From the cell containing the given text, extract its center point as (x, y) coordinate. 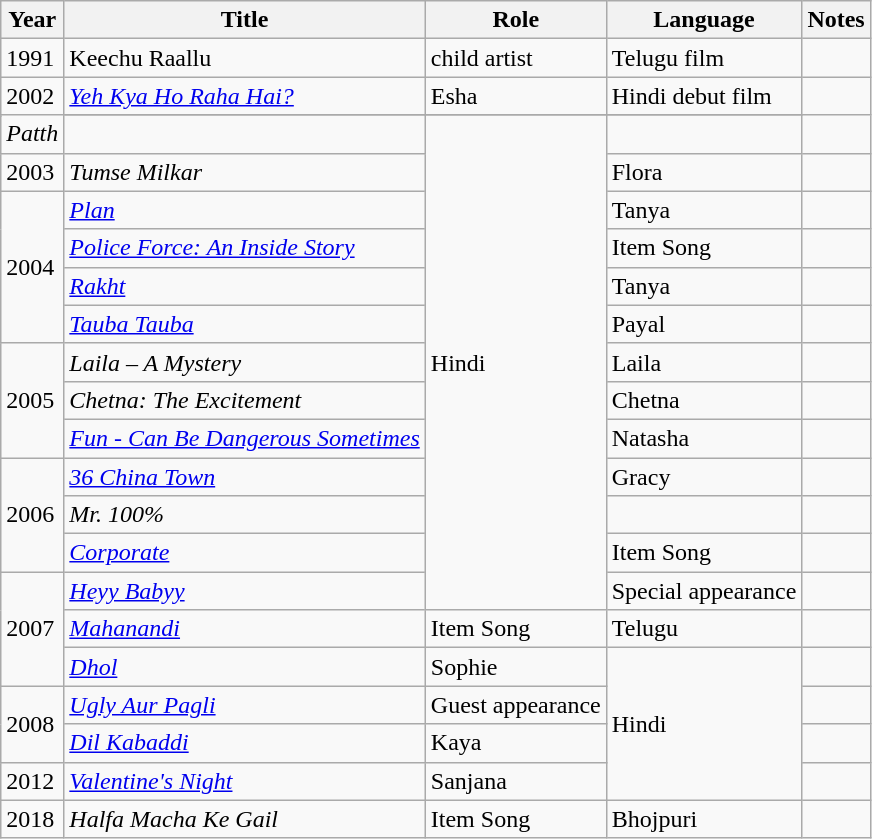
Esha (516, 96)
Plan (244, 210)
2004 (32, 267)
Role (516, 20)
Hindi debut film (704, 96)
Notes (836, 20)
Dhol (244, 667)
Corporate (244, 553)
2002 (32, 96)
Keechu Raallu (244, 58)
1991 (32, 58)
Bhojpuri (704, 819)
2006 (32, 515)
Flora (704, 172)
Ugly Aur Pagli (244, 705)
Patth (32, 134)
Mahanandi (244, 629)
36 China Town (244, 477)
Payal (704, 324)
child artist (516, 58)
Tumse Milkar (244, 172)
Sophie (516, 667)
Tauba Tauba (244, 324)
Chetna: The Excitement (244, 400)
Mr. 100% (244, 515)
Halfa Macha Ke Gail (244, 819)
Heyy Babyy (244, 591)
Natasha (704, 438)
Dil Kabaddi (244, 743)
Laila – A Mystery (244, 362)
Fun - Can Be Dangerous Sometimes (244, 438)
Yeh Kya Ho Raha Hai? (244, 96)
Telugu (704, 629)
Police Force: An Inside Story (244, 248)
2003 (32, 172)
Laila (704, 362)
Special appearance (704, 591)
Valentine's Night (244, 781)
Rakht (244, 286)
2008 (32, 724)
Year (32, 20)
2005 (32, 400)
Language (704, 20)
2018 (32, 819)
Title (244, 20)
2012 (32, 781)
Guest appearance (516, 705)
Sanjana (516, 781)
Telugu film (704, 58)
Chetna (704, 400)
2007 (32, 629)
Kaya (516, 743)
Gracy (704, 477)
